Capture the cell that displays the provided text and extract its [X, Y] central coordinate. 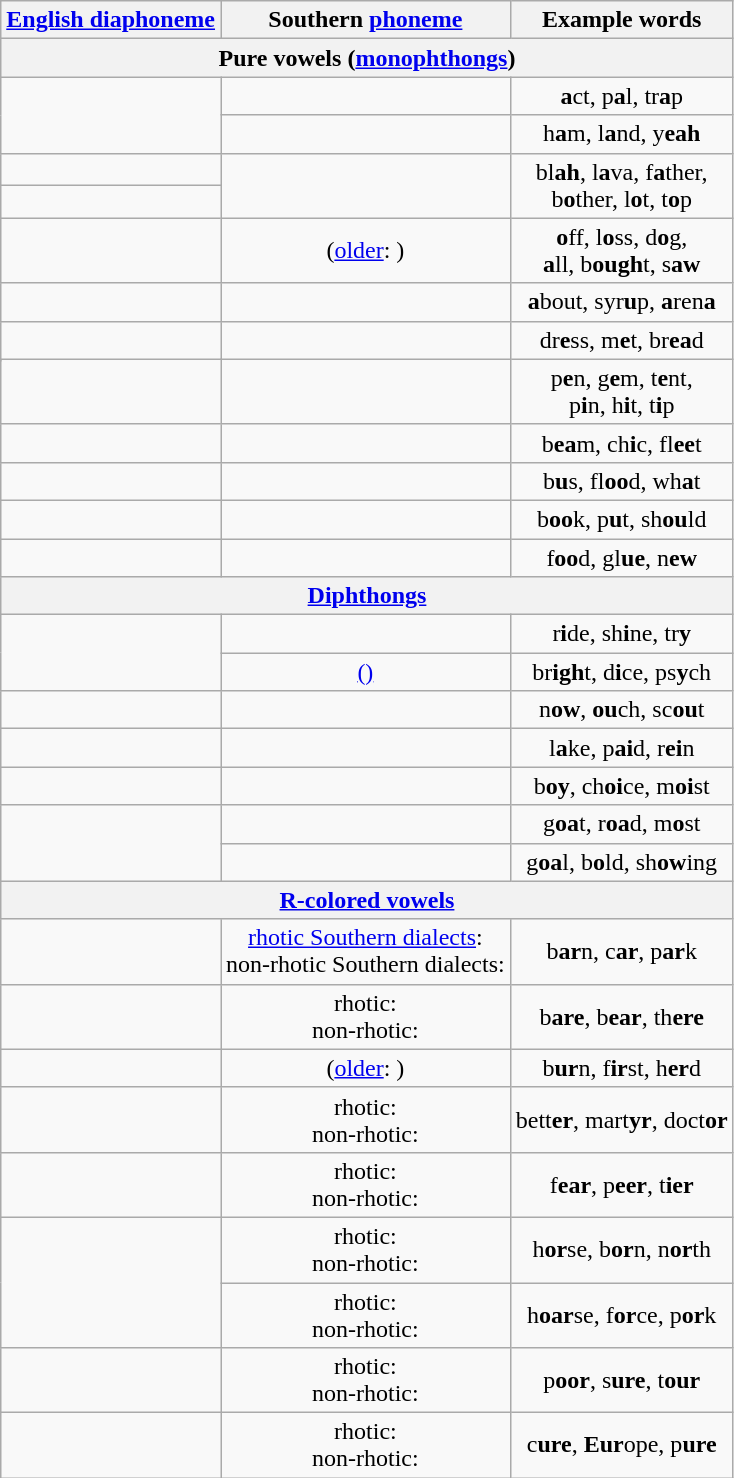
lake, paid, rein [622, 748]
bus, flood, what [622, 481]
off, loss, dog,all, bought, saw [622, 250]
food, glue, new [622, 557]
goal, bold, showing [622, 862]
ham, land, yeah [622, 134]
English diaphoneme [111, 20]
blah, lava, father, bother, lot, top [622, 186]
beam, chic, fleet [622, 443]
bare, bear, there [622, 1016]
poor, sure, tour [622, 1380]
horse, born, north [622, 1250]
() [366, 672]
dress, met, bread [622, 340]
barn, car, park [622, 952]
about, syrup, arena [622, 302]
hoarse, force, pork [622, 1314]
R-colored vowels [367, 900]
Pure vowels (monophthongs) [367, 58]
burn, first, herd [622, 1068]
bright, dice, psych [622, 672]
cure, Europe, pure [622, 1446]
book, put, should [622, 519]
Diphthongs [367, 596]
goat, road, most [622, 824]
better, martyr, doctor [622, 1120]
pen, gem, tent,pin, hit, tip [622, 392]
rhotic Southern dialects: non-rhotic Southern dialects: [366, 952]
ride, shine, try [622, 634]
Example words [622, 20]
Southern phoneme [366, 20]
now, ouch, scout [622, 710]
fear, peer, tier [622, 1184]
act, pal, trap [622, 96]
boy, choice, moist [622, 786]
